Provide the (x, y) coordinate of the cell's center where the given text is located.  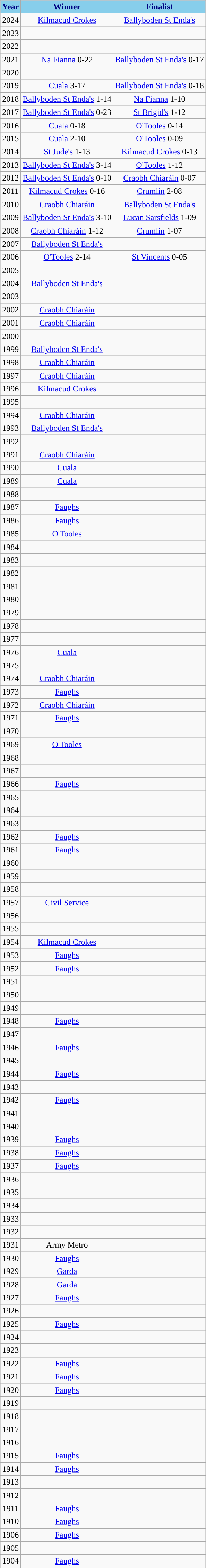
1968 (10, 758)
2016 (10, 125)
1997 (10, 375)
1976 (10, 652)
2010 (10, 205)
2002 (10, 310)
1945 (10, 1061)
2012 (10, 178)
2017 (10, 112)
Lucan Sarsfields 1-09 (160, 218)
1957 (10, 903)
1928 (10, 1285)
1916 (10, 1443)
2009 (10, 218)
1946 (10, 1048)
1966 (10, 784)
1953 (10, 955)
1906 (10, 1535)
1961 (10, 850)
1942 (10, 1100)
1952 (10, 968)
Ballyboden St Enda's 0-18 (160, 86)
Winner (67, 7)
1941 (10, 1113)
1920 (10, 1390)
1978 (10, 626)
2000 (10, 336)
1996 (10, 389)
2011 (10, 191)
O'Tooles 0-09 (160, 138)
1926 (10, 1311)
Crumlin 1-07 (160, 231)
2024 (10, 20)
Craobh Chiaráin 0-07 (160, 178)
1987 (10, 507)
1999 (10, 349)
1924 (10, 1337)
Cuala 0-18 (67, 125)
2008 (10, 231)
1913 (10, 1482)
1994 (10, 415)
1985 (10, 534)
1947 (10, 1034)
2021 (10, 60)
1980 (10, 600)
Kilmacud Crokes 0-16 (67, 191)
1960 (10, 863)
1936 (10, 1179)
1949 (10, 1008)
1950 (10, 995)
1973 (10, 692)
1937 (10, 1166)
1982 (10, 573)
1963 (10, 824)
1932 (10, 1232)
1964 (10, 810)
1990 (10, 468)
1943 (10, 1087)
1981 (10, 587)
Ballyboden St Enda's 0-17 (160, 60)
Ballyboden St Enda's 1-14 (67, 99)
1974 (10, 679)
1912 (10, 1495)
Kilmacud Crokes 0-13 (160, 152)
1910 (10, 1522)
2019 (10, 86)
1904 (10, 1561)
1979 (10, 613)
1951 (10, 981)
2013 (10, 165)
1918 (10, 1416)
1948 (10, 1021)
2020 (10, 73)
1931 (10, 1245)
1919 (10, 1403)
1935 (10, 1192)
1905 (10, 1548)
2004 (10, 283)
1958 (10, 889)
1956 (10, 916)
1955 (10, 929)
1967 (10, 771)
1944 (10, 1074)
1940 (10, 1126)
1921 (10, 1377)
1959 (10, 876)
1965 (10, 797)
1923 (10, 1350)
1998 (10, 362)
Craobh Chiaráin 1-12 (67, 231)
1954 (10, 942)
Cuala 3-17 (67, 86)
Ballyboden St Enda's 3-10 (67, 218)
2014 (10, 152)
1988 (10, 494)
2018 (10, 99)
O'Tooles 0-14 (160, 125)
Army Metro (67, 1245)
1915 (10, 1456)
1972 (10, 705)
1975 (10, 665)
1969 (10, 744)
2005 (10, 270)
1929 (10, 1271)
O'Tooles 1-12 (160, 165)
1993 (10, 428)
2023 (10, 33)
St Vincents 0-05 (160, 257)
1930 (10, 1258)
Ballyboden St Enda's 0-10 (67, 178)
Na Fianna 1-10 (160, 99)
Year (10, 7)
2015 (10, 138)
2006 (10, 257)
St Brigid's 1-12 (160, 112)
1977 (10, 639)
1917 (10, 1430)
O'Tooles 2-14 (67, 257)
1991 (10, 455)
1992 (10, 442)
1934 (10, 1205)
Finalist (160, 7)
1938 (10, 1153)
Civil Service (67, 903)
2022 (10, 46)
1922 (10, 1363)
Crumlin 2-08 (160, 191)
1971 (10, 718)
Ballyboden St Enda's 0-23 (67, 112)
Ballyboden St Enda's 3-14 (67, 165)
1962 (10, 837)
1925 (10, 1324)
1914 (10, 1469)
1970 (10, 731)
St Jude's 1-13 (67, 152)
Na Fianna 0-22 (67, 60)
1995 (10, 402)
1983 (10, 560)
1984 (10, 547)
Cuala 2-10 (67, 138)
2007 (10, 244)
1933 (10, 1218)
1989 (10, 481)
1986 (10, 520)
2001 (10, 323)
2003 (10, 297)
1939 (10, 1140)
1927 (10, 1298)
1911 (10, 1508)
